Pinpoint the cell where the given text exists, returning its [X, Y] midpoint coordinate. 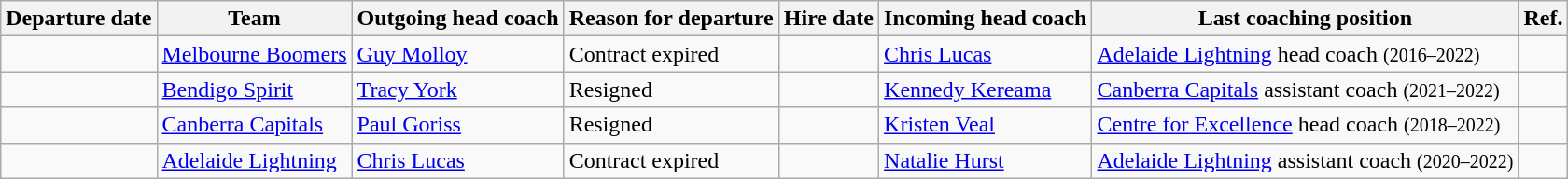
Kristen Veal [986, 125]
Canberra Capitals [254, 125]
Canberra Capitals assistant coach (2021–2022) [1305, 89]
Outgoing head coach [457, 19]
Tracy York [457, 89]
Ref. [1544, 19]
Kennedy Kereama [986, 89]
Incoming head coach [986, 19]
Last coaching position [1305, 19]
Adelaide Lightning assistant coach (2020–2022) [1305, 160]
Guy Molloy [457, 54]
Bendigo Spirit [254, 89]
Adelaide Lightning head coach (2016–2022) [1305, 54]
Natalie Hurst [986, 160]
Adelaide Lightning [254, 160]
Reason for departure [671, 19]
Melbourne Boomers [254, 54]
Departure date [78, 19]
Centre for Excellence head coach (2018–2022) [1305, 125]
Paul Goriss [457, 125]
Hire date [829, 19]
Team [254, 19]
